Pinpoint the cell where the given text exists, returning its [X, Y] midpoint coordinate. 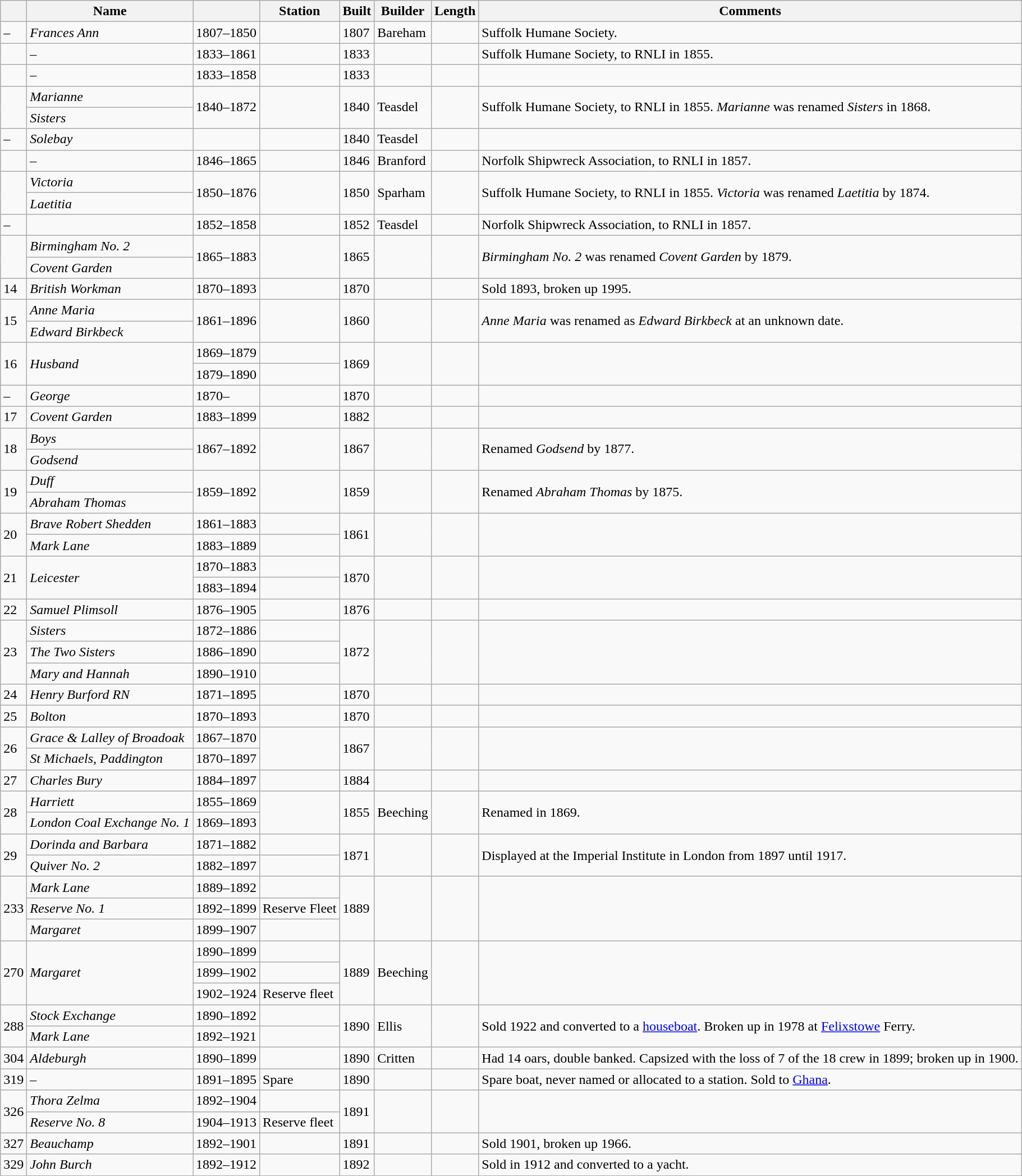
Reserve No. 1 [110, 908]
Suffolk Humane Society, to RNLI in 1855. Victoria was renamed Laetitia by 1874. [750, 193]
1855–1869 [227, 802]
Length [455, 11]
25 [13, 716]
1871–1882 [227, 844]
Husband [110, 364]
Reserve No. 8 [110, 1122]
Laetitia [110, 203]
Bolton [110, 716]
Duff [110, 481]
15 [13, 321]
1872 [357, 652]
1833–1861 [227, 54]
21 [13, 577]
Station [300, 11]
Frances Ann [110, 33]
288 [13, 1026]
1833–1858 [227, 75]
304 [13, 1058]
1886–1890 [227, 652]
Suffolk Humane Society, to RNLI in 1855. Marianne was renamed Sisters in 1868. [750, 107]
1892 [357, 1165]
Charles Bury [110, 780]
1871 [357, 855]
Sold 1901, broken up 1966. [750, 1143]
1871–1895 [227, 695]
1861–1896 [227, 321]
Built [357, 11]
22 [13, 609]
1899–1907 [227, 930]
Henry Burford RN [110, 695]
Critten [403, 1058]
Beauchamp [110, 1143]
Grace & Lalley of Broadoak [110, 738]
St Michaels, Paddington [110, 759]
1840–1872 [227, 107]
1872–1886 [227, 631]
1882–1897 [227, 866]
329 [13, 1165]
1883–1899 [227, 417]
British Workman [110, 289]
Sold 1922 and converted to a houseboat. Broken up in 1978 at Felixstowe Ferry. [750, 1026]
1890–1910 [227, 674]
The Two Sisters [110, 652]
Brave Robert Shedden [110, 524]
Edward Birkbeck [110, 332]
Anne Maria was renamed as Edward Birkbeck at an unknown date. [750, 321]
John Burch [110, 1165]
1869–1879 [227, 353]
Comments [750, 11]
1852 [357, 225]
1884–1897 [227, 780]
1892–1899 [227, 908]
319 [13, 1079]
29 [13, 855]
Sold 1893, broken up 1995. [750, 289]
28 [13, 812]
1855 [357, 812]
Aldeburgh [110, 1058]
Dorinda and Barbara [110, 844]
Harriett [110, 802]
1882 [357, 417]
Spare boat, never named or allocated to a station. Sold to Ghana. [750, 1079]
18 [13, 449]
1867–1870 [227, 738]
1889–1892 [227, 887]
1890–1892 [227, 1015]
23 [13, 652]
1870–1897 [227, 759]
1860 [357, 321]
Boys [110, 438]
19 [13, 492]
1861–1883 [227, 524]
1865 [357, 257]
1850 [357, 193]
Had 14 oars, double banked. Capsized with the loss of 7 of the 18 crew in 1899; broken up in 1900. [750, 1058]
1870–1883 [227, 566]
London Coal Exchange No. 1 [110, 823]
Renamed in 1869. [750, 812]
17 [13, 417]
1861 [357, 534]
Marianne [110, 97]
George [110, 396]
1892–1904 [227, 1101]
1850–1876 [227, 193]
24 [13, 695]
1846–1865 [227, 161]
1883–1889 [227, 545]
16 [13, 364]
20 [13, 534]
Anne Maria [110, 310]
Quiver No. 2 [110, 866]
Godsend [110, 460]
Mary and Hannah [110, 674]
Abraham Thomas [110, 502]
Thora Zelma [110, 1101]
1904–1913 [227, 1122]
Birmingham No. 2 [110, 246]
1870– [227, 396]
Reserve Fleet [300, 908]
1869–1893 [227, 823]
Displayed at the Imperial Institute in London from 1897 until 1917. [750, 855]
1852–1858 [227, 225]
Name [110, 11]
Victoria [110, 182]
1869 [357, 364]
1892–1901 [227, 1143]
Leicester [110, 577]
1899–1902 [227, 973]
1876–1905 [227, 609]
1892–1921 [227, 1037]
Spare [300, 1079]
Suffolk Humane Society, to RNLI in 1855. [750, 54]
1807 [357, 33]
27 [13, 780]
1883–1894 [227, 588]
1859 [357, 492]
1891–1895 [227, 1079]
1876 [357, 609]
1902–1924 [227, 994]
326 [13, 1111]
14 [13, 289]
Bareham [403, 33]
1879–1890 [227, 374]
26 [13, 748]
Sparham [403, 193]
Sold in 1912 and converted to a yacht. [750, 1165]
Builder [403, 11]
Renamed Godsend by 1877. [750, 449]
Stock Exchange [110, 1015]
1867–1892 [227, 449]
Branford [403, 161]
Solebay [110, 139]
1865–1883 [227, 257]
Suffolk Humane Society. [750, 33]
Birmingham No. 2 was renamed Covent Garden by 1879. [750, 257]
Renamed Abraham Thomas by 1875. [750, 492]
1807–1850 [227, 33]
1859–1892 [227, 492]
327 [13, 1143]
1846 [357, 161]
1892–1912 [227, 1165]
1884 [357, 780]
Samuel Plimsoll [110, 609]
Ellis [403, 1026]
233 [13, 908]
270 [13, 973]
